From the cell containing the given text, extract its center point as [x, y] coordinate. 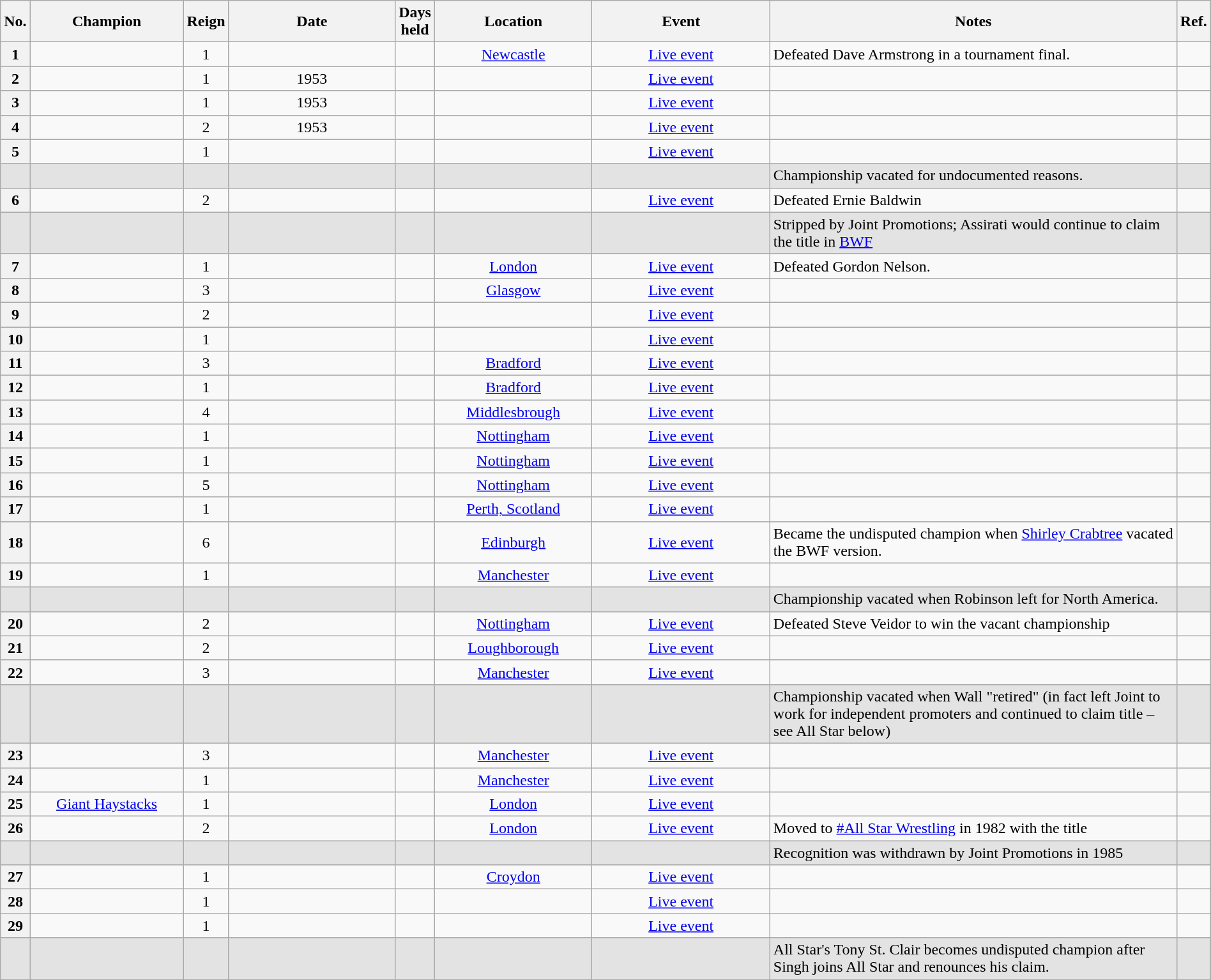
Ref. [1193, 22]
All Star's Tony St. Clair becomes undisputed champion after Singh joins All Star and renounces his claim. [973, 958]
Days held [415, 22]
Edinburgh [514, 542]
21 [15, 648]
Stripped by Joint Promotions; Assirati would continue to claim the title in BWF [973, 233]
Championship vacated when Wall "retired" (in fact left Joint to work for independent promoters and continued to claim title – see All Star below) [973, 714]
Moved to #All Star Wrestling in 1982 with the title [973, 829]
22 [15, 672]
7 [15, 266]
18 [15, 542]
Middlesbrough [514, 412]
Notes [973, 22]
26 [15, 829]
Event [681, 22]
11 [15, 364]
Newcastle [514, 54]
Defeated Ernie Baldwin [973, 200]
Champion [107, 22]
13 [15, 412]
16 [15, 485]
Defeated Gordon Nelson. [973, 266]
24 [15, 780]
Croydon [514, 877]
23 [15, 755]
14 [15, 436]
19 [15, 575]
25 [15, 804]
29 [15, 926]
Location [514, 22]
12 [15, 388]
17 [15, 509]
Championship vacated when Robinson left for North America. [973, 599]
Perth, Scotland [514, 509]
Reign [206, 22]
Giant Haystacks [107, 804]
27 [15, 877]
20 [15, 624]
Defeated Steve Veidor to win the vacant championship [973, 624]
8 [15, 290]
Championship vacated for undocumented reasons. [973, 176]
Loughborough [514, 648]
No. [15, 22]
Became the undisputed champion when Shirley Crabtree vacated the BWF version. [973, 542]
15 [15, 461]
Date [312, 22]
Glasgow [514, 290]
Defeated Dave Armstrong in a tournament final. [973, 54]
10 [15, 339]
Recognition was withdrawn by Joint Promotions in 1985 [973, 853]
9 [15, 314]
28 [15, 901]
